For the text-containing cell, return its midpoint in (X, Y) coordinate format. 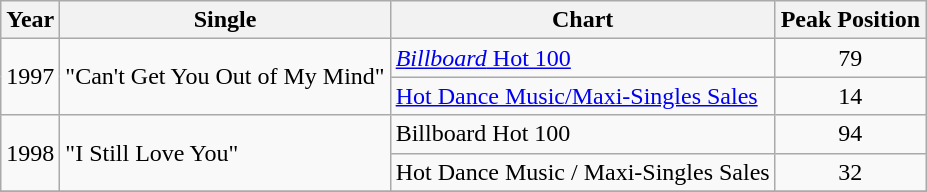
Peak Position (850, 20)
Chart (582, 20)
1997 (30, 77)
"I Still Love You" (225, 153)
Hot Dance Music / Maxi-Singles Sales (582, 172)
"Can't Get You Out of My Mind" (225, 77)
1998 (30, 153)
79 (850, 58)
Hot Dance Music/Maxi-Singles Sales (582, 96)
14 (850, 96)
Single (225, 20)
94 (850, 134)
Year (30, 20)
32 (850, 172)
